Find where the given text appears and provide that cell's center as (X, Y) coordinate. 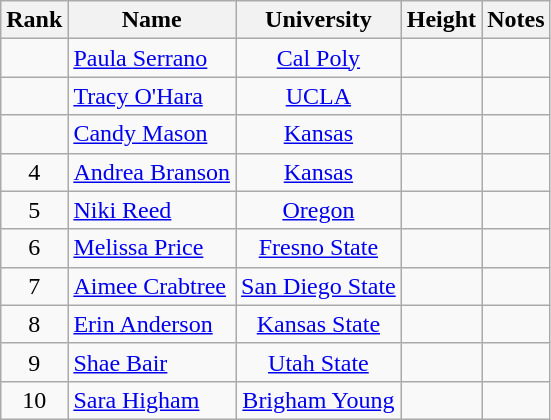
Sara Higham (152, 400)
Utah State (319, 362)
Fresno State (319, 248)
Oregon (319, 210)
Melissa Price (152, 248)
Andrea Branson (152, 172)
Height (441, 20)
University (319, 20)
10 (34, 400)
7 (34, 286)
Paula Serrano (152, 58)
UCLA (319, 96)
9 (34, 362)
Tracy O'Hara (152, 96)
Aimee Crabtree (152, 286)
Name (152, 20)
6 (34, 248)
Niki Reed (152, 210)
San Diego State (319, 286)
Notes (516, 20)
8 (34, 324)
Shae Bair (152, 362)
Erin Anderson (152, 324)
Cal Poly (319, 58)
Brigham Young (319, 400)
Rank (34, 20)
Kansas State (319, 324)
5 (34, 210)
4 (34, 172)
Candy Mason (152, 134)
